Identify which cell holds the provided text, then report its (x, y) central coordinate. 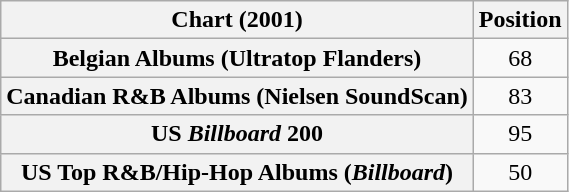
US Billboard 200 (238, 134)
Chart (2001) (238, 20)
Position (520, 20)
68 (520, 58)
Canadian R&B Albums (Nielsen SoundScan) (238, 96)
US Top R&B/Hip-Hop Albums (Billboard) (238, 172)
Belgian Albums (Ultratop Flanders) (238, 58)
50 (520, 172)
95 (520, 134)
83 (520, 96)
